Extract the [X, Y] coordinate from the center of the cell holding the provided text.  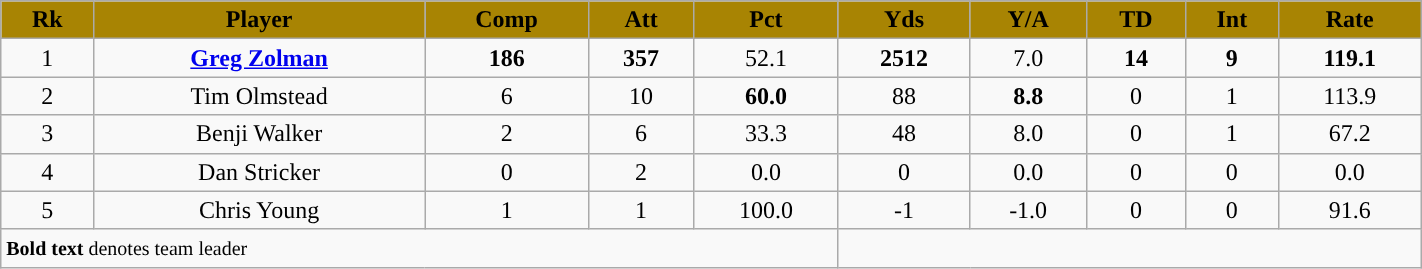
Pct [766, 20]
Y/A [1028, 20]
10 [642, 96]
9 [1232, 58]
2512 [904, 58]
88 [904, 96]
Rate [1350, 20]
119.1 [1350, 58]
Att [642, 20]
67.2 [1350, 134]
Benji Walker [260, 134]
Tim Olmstead [260, 96]
100.0 [766, 210]
Player [260, 20]
8.8 [1028, 96]
48 [904, 134]
52.1 [766, 58]
Greg Zolman [260, 58]
8.0 [1028, 134]
Int [1232, 20]
7.0 [1028, 58]
113.9 [1350, 96]
3 [48, 134]
Comp [507, 20]
Chris Young [260, 210]
-1 [904, 210]
-1.0 [1028, 210]
Bold text denotes team leader [420, 248]
5 [48, 210]
4 [48, 172]
186 [507, 58]
Yds [904, 20]
60.0 [766, 96]
Dan Stricker [260, 172]
357 [642, 58]
14 [1136, 58]
91.6 [1350, 210]
TD [1136, 20]
33.3 [766, 134]
Rk [48, 20]
